Pinpoint the cell where the given text exists, returning its [x, y] midpoint coordinate. 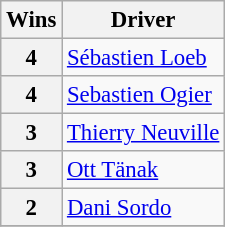
Dani Sordo [144, 208]
Sébastien Loeb [144, 58]
Driver [144, 20]
Thierry Neuville [144, 133]
Wins [32, 20]
Sebastien Ogier [144, 95]
Ott Tänak [144, 170]
2 [32, 208]
